Determine the (X, Y) coordinate at the center of the cell enclosing the given text.  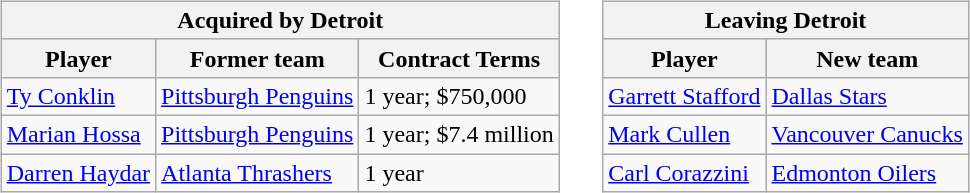
1 year; $7.4 million (459, 134)
Vancouver Canucks (867, 134)
Acquired by Detroit (280, 20)
Carl Corazzini (684, 173)
Contract Terms (459, 58)
Edmonton Oilers (867, 173)
Ty Conklin (78, 96)
Garrett Stafford (684, 96)
Former team (258, 58)
1 year; $750,000 (459, 96)
1 year (459, 173)
Darren Haydar (78, 173)
Mark Cullen (684, 134)
New team (867, 58)
Leaving Detroit (786, 20)
Marian Hossa (78, 134)
Dallas Stars (867, 96)
Atlanta Thrashers (258, 173)
